Provide the [x, y] coordinate of the cell's center where the given text is located.  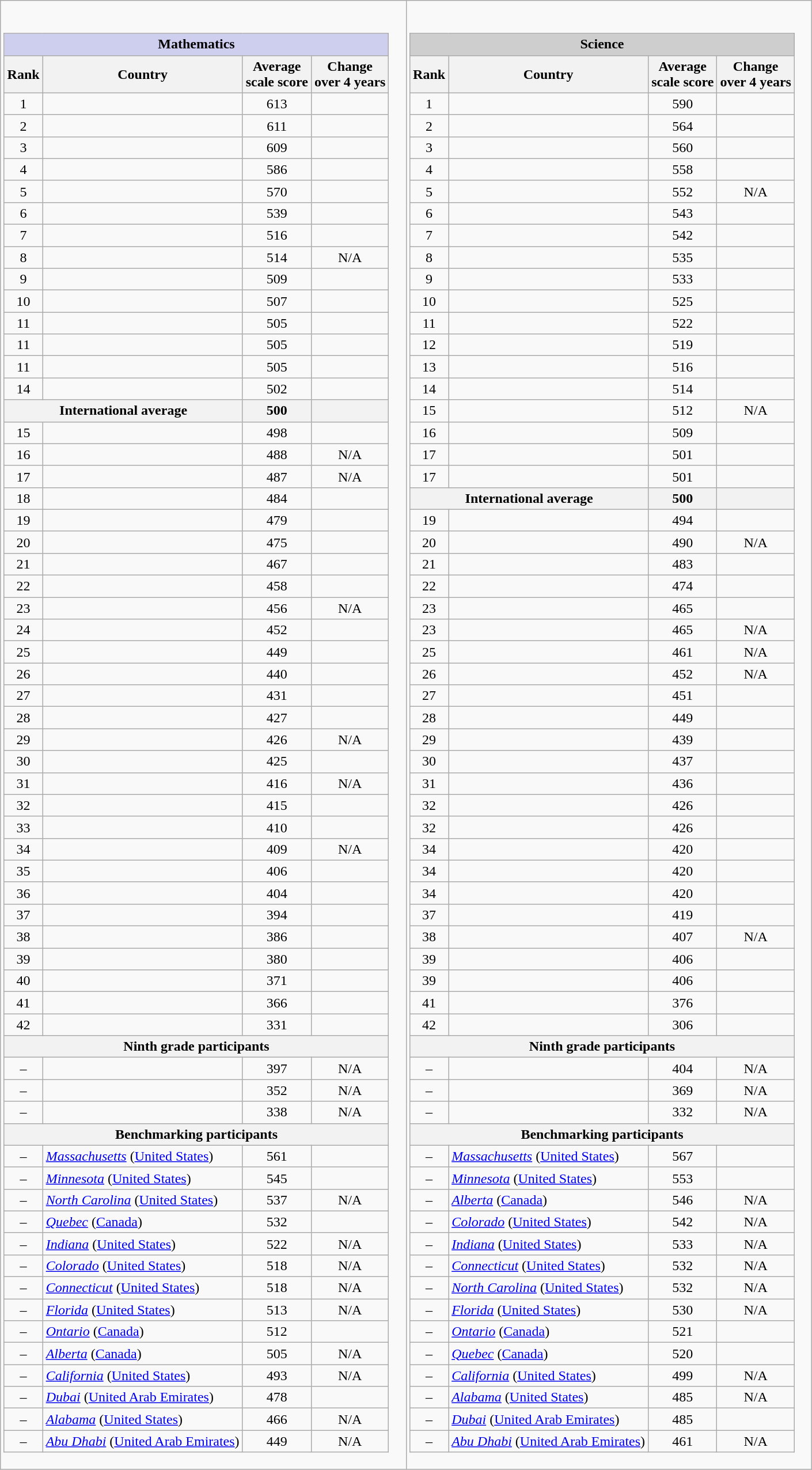
Mathematics [196, 44]
366 [276, 1003]
475 [276, 542]
436 [683, 783]
427 [276, 718]
456 [276, 608]
560 [683, 147]
467 [276, 564]
24 [23, 630]
586 [276, 169]
609 [276, 147]
479 [276, 520]
537 [276, 1200]
490 [683, 542]
13 [430, 367]
521 [683, 1332]
570 [276, 191]
590 [683, 104]
380 [276, 959]
564 [683, 126]
35 [23, 871]
332 [683, 1112]
331 [276, 1025]
530 [683, 1310]
488 [276, 454]
484 [276, 498]
437 [683, 761]
543 [683, 213]
410 [276, 827]
466 [276, 1419]
18 [23, 498]
416 [276, 783]
487 [276, 476]
561 [276, 1156]
415 [276, 805]
546 [683, 1200]
369 [683, 1090]
552 [683, 191]
376 [683, 1003]
567 [683, 1156]
613 [276, 104]
451 [683, 696]
40 [23, 981]
439 [683, 740]
507 [276, 301]
386 [276, 937]
558 [683, 169]
371 [276, 981]
478 [276, 1397]
458 [276, 586]
553 [683, 1178]
474 [683, 586]
611 [276, 126]
352 [276, 1090]
419 [683, 915]
338 [276, 1112]
409 [276, 849]
494 [683, 520]
397 [276, 1069]
493 [276, 1376]
520 [683, 1354]
502 [276, 389]
499 [683, 1376]
513 [276, 1310]
407 [683, 937]
425 [276, 761]
12 [430, 345]
Science [602, 44]
525 [683, 301]
545 [276, 1178]
33 [23, 827]
394 [276, 915]
483 [683, 564]
306 [683, 1025]
36 [23, 893]
539 [276, 213]
535 [683, 257]
519 [683, 345]
440 [276, 674]
431 [276, 696]
498 [276, 433]
